Determine the (X, Y) coordinate at the center of the cell enclosing the given text.  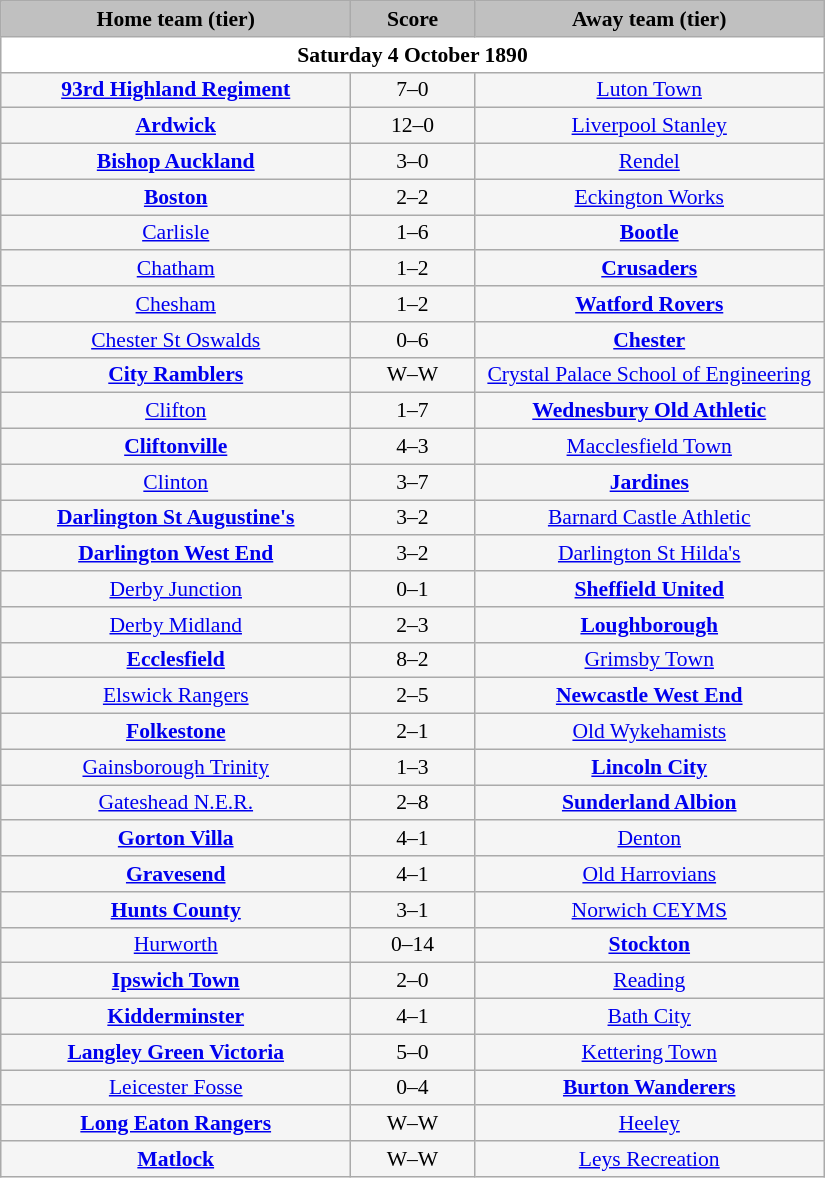
Denton (649, 839)
2–8 (413, 803)
Bath City (649, 1017)
Away team (tier) (649, 19)
Macclesfield Town (649, 447)
Old Wykehamists (649, 732)
Newcastle West End (649, 696)
Matlock (176, 1159)
Clinton (176, 482)
City Ramblers (176, 375)
2–5 (413, 696)
Langley Green Victoria (176, 1052)
Crystal Palace School of Engineering (649, 375)
Rendel (649, 162)
3–0 (413, 162)
Leicester Fosse (176, 1088)
Stockton (649, 945)
5–0 (413, 1052)
12–0 (413, 126)
Ecclesfield (176, 660)
Kettering Town (649, 1052)
Crusaders (649, 269)
1–6 (413, 233)
8–2 (413, 660)
Liverpool Stanley (649, 126)
Loughborough (649, 625)
2–3 (413, 625)
2–0 (413, 981)
Long Eaton Rangers (176, 1124)
Derby Junction (176, 589)
Lincoln City (649, 767)
Boston (176, 197)
Sunderland Albion (649, 803)
Derby Midland (176, 625)
Carlisle (176, 233)
Gainsborough Trinity (176, 767)
Old Harrovians (649, 874)
2–1 (413, 732)
Chatham (176, 269)
Luton Town (649, 90)
Sheffield United (649, 589)
Hurworth (176, 945)
Bishop Auckland (176, 162)
Gorton Villa (176, 839)
Home team (tier) (176, 19)
Darlington St Augustine's (176, 518)
2–2 (413, 197)
Kidderminster (176, 1017)
0–14 (413, 945)
Ipswich Town (176, 981)
Wednesbury Old Athletic (649, 411)
Score (413, 19)
Norwich CEYMS (649, 910)
Saturday 4 October 1890 (413, 55)
7–0 (413, 90)
Cliftonville (176, 447)
Leys Recreation (649, 1159)
Jardines (649, 482)
93rd Highland Regiment (176, 90)
Eckington Works (649, 197)
1–7 (413, 411)
Barnard Castle Athletic (649, 518)
Darlington West End (176, 554)
Hunts County (176, 910)
Ardwick (176, 126)
Gateshead N.E.R. (176, 803)
Bootle (649, 233)
3–7 (413, 482)
Burton Wanderers (649, 1088)
Chesham (176, 304)
Folkestone (176, 732)
Grimsby Town (649, 660)
Chester (649, 340)
Clifton (176, 411)
Darlington St Hilda's (649, 554)
Watford Rovers (649, 304)
0–4 (413, 1088)
1–3 (413, 767)
3–1 (413, 910)
0–1 (413, 589)
Reading (649, 981)
4–3 (413, 447)
Elswick Rangers (176, 696)
Heeley (649, 1124)
Gravesend (176, 874)
Chester St Oswalds (176, 340)
0–6 (413, 340)
